Search for the cell housing the specified text and yield its (x, y) center coordinate. 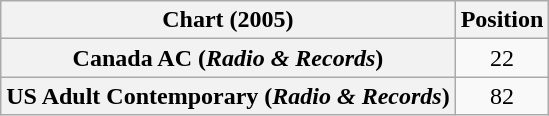
82 (502, 96)
Position (502, 20)
22 (502, 58)
Chart (2005) (228, 20)
US Adult Contemporary (Radio & Records) (228, 96)
Canada AC (Radio & Records) (228, 58)
